Identify which cell holds the provided text, then report its [x, y] central coordinate. 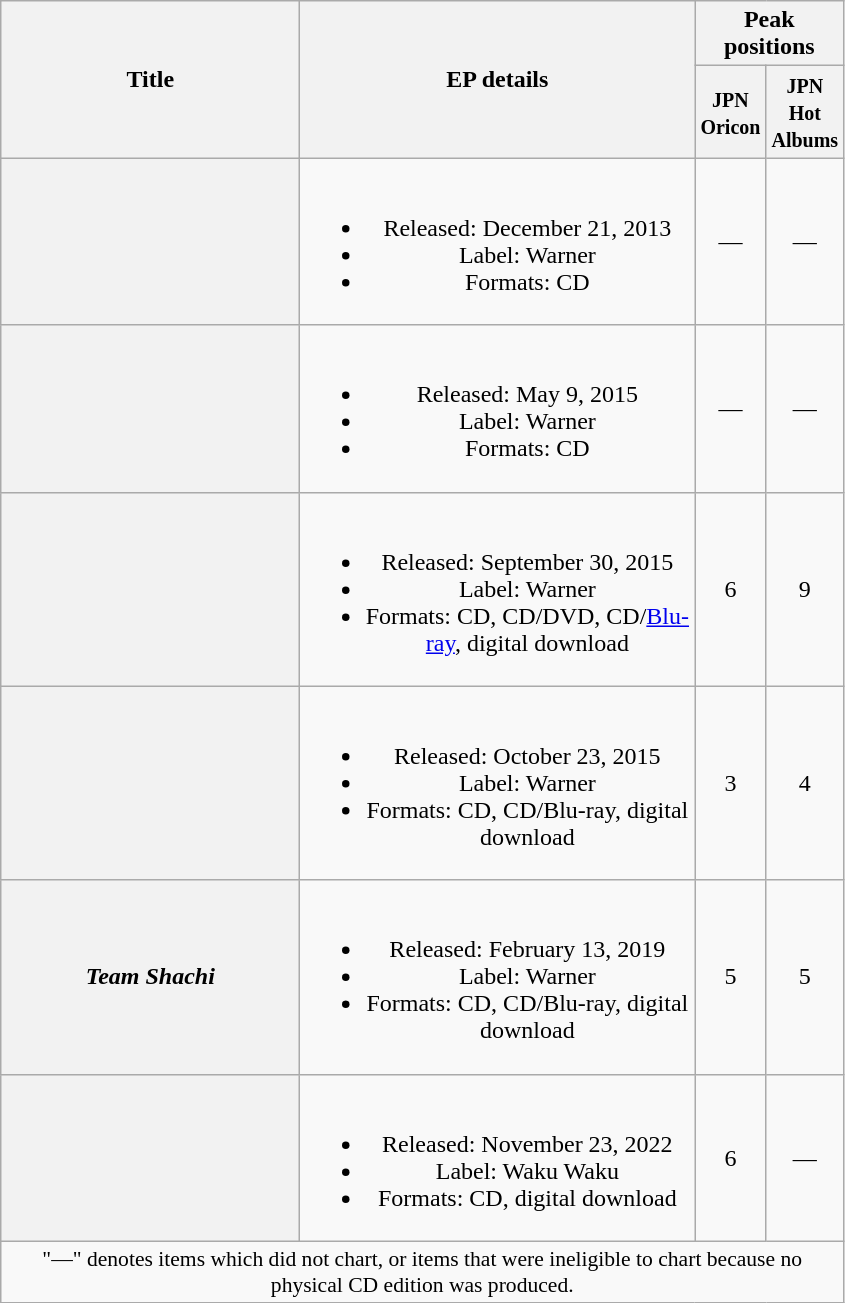
Peak positions [770, 34]
Released: October 23, 2015Label: WarnerFormats: CD, CD/Blu-ray, digital download [498, 783]
Team Shachi [150, 977]
3 [730, 783]
4 [805, 783]
JPN Hot Albums [805, 112]
9 [805, 589]
Released: February 13, 2019Label: WarnerFormats: CD, CD/Blu-ray, digital download [498, 977]
Title [150, 80]
Released: November 23, 2022Label: Waku WakuFormats: CD, digital download [498, 1158]
"—" denotes items which did not chart, or items that were ineligible to chart because no physical CD edition was produced. [422, 1272]
JPN Oricon [730, 112]
Released: May 9, 2015Label: WarnerFormats: CD [498, 408]
Released: September 30, 2015Label: WarnerFormats: CD, CD/DVD, CD/Blu-ray, digital download [498, 589]
EP details [498, 80]
Released: December 21, 2013Label: WarnerFormats: CD [498, 242]
